Locate the cell with the specified text and output its [X, Y] center coordinate. 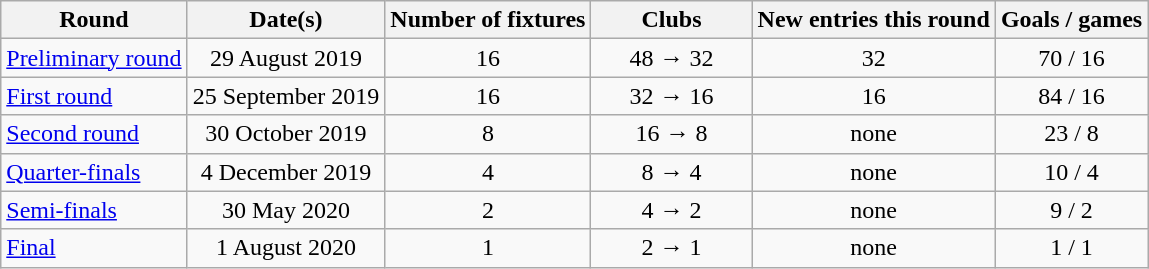
Round [94, 20]
48 → 32 [672, 58]
Goals / games [1071, 20]
70 / 16 [1071, 58]
1 / 1 [1071, 248]
9 / 2 [1071, 210]
Number of fixtures [488, 20]
16 → 8 [672, 134]
2 → 1 [672, 248]
1 August 2020 [286, 248]
32 → 16 [672, 96]
4 → 2 [672, 210]
First round [94, 96]
New entries this round [874, 20]
Clubs [672, 20]
10 / 4 [1071, 172]
8 [488, 134]
84 / 16 [1071, 96]
Quarter-finals [94, 172]
4 December 2019 [286, 172]
Second round [94, 134]
23 / 8 [1071, 134]
8 → 4 [672, 172]
2 [488, 210]
29 August 2019 [286, 58]
32 [874, 58]
30 October 2019 [286, 134]
Preliminary round [94, 58]
25 September 2019 [286, 96]
Date(s) [286, 20]
1 [488, 248]
30 May 2020 [286, 210]
Final [94, 248]
4 [488, 172]
Semi-finals [94, 210]
